Return the (X, Y) coordinate for the center point of the cell that contains the specified text.  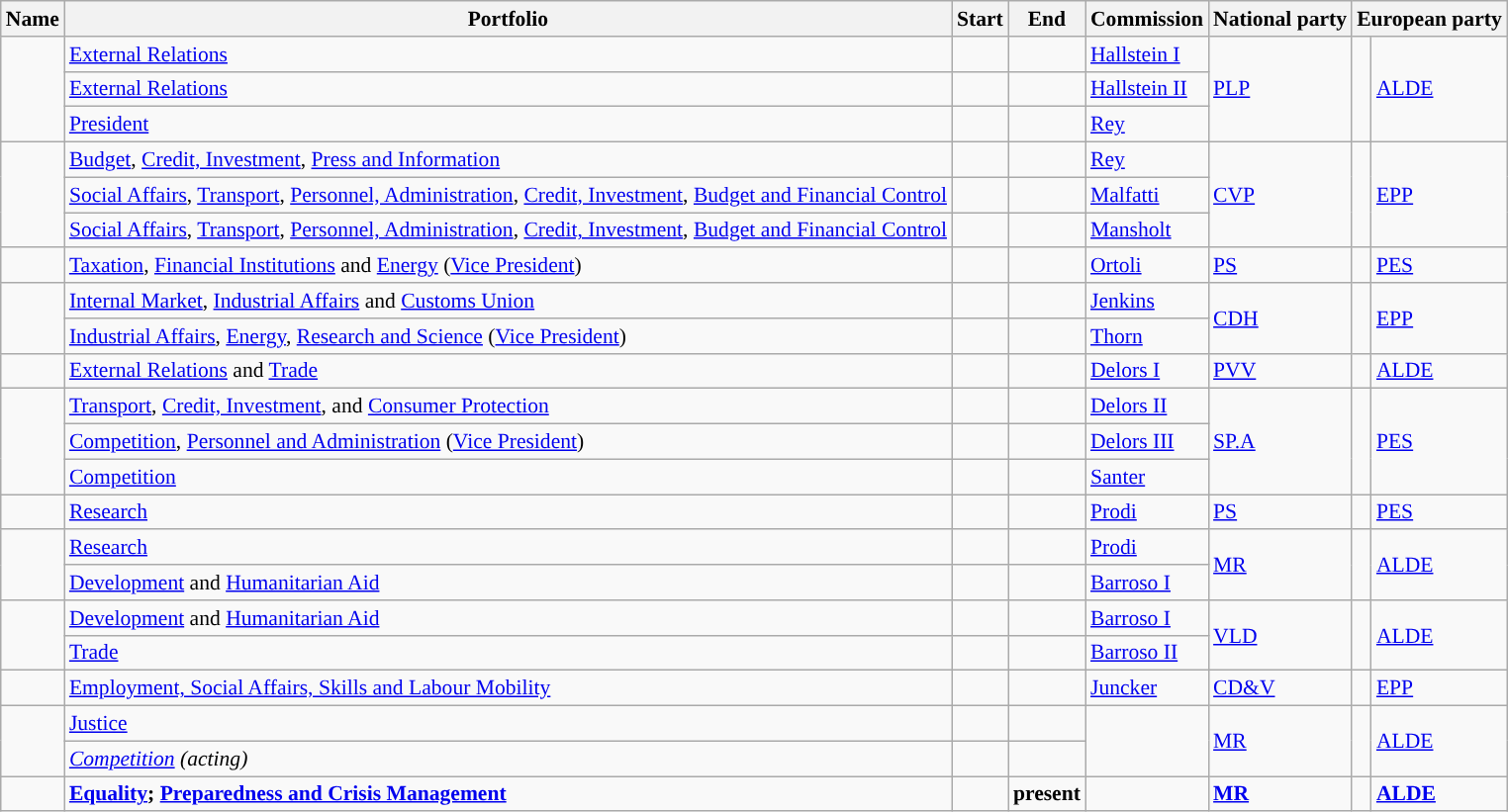
CVP (1280, 196)
Competition (509, 477)
Juncker (1147, 688)
VLD (1280, 635)
Taxation, Financial Institutions and Energy (Vice President) (509, 266)
Ortoli (1147, 266)
Malfatti (1147, 195)
Santer (1147, 477)
Competition (acting) (509, 759)
Barroso II (1147, 653)
National party (1280, 19)
SP.A (1280, 441)
Competition, Personnel and Administration (Vice President) (509, 442)
Commission (1147, 19)
European party (1429, 19)
Justice (509, 724)
Mansholt (1147, 230)
CDH (1280, 318)
Employment, Social Affairs, Skills and Labour Mobility (509, 688)
Portfolio (509, 19)
Delors II (1147, 406)
Budget, Credit, Investment, Press and Information (509, 160)
External Relations and Trade (509, 371)
Industrial Affairs, Energy, Research and Science (Vice President) (509, 336)
End (1047, 19)
President (509, 125)
CD&V (1280, 688)
Delors III (1147, 442)
PLP (1280, 89)
Internal Market, Industrial Affairs and Customs Union (509, 301)
Transport, Credit, Investment, and Consumer Protection (509, 406)
Start (980, 19)
Jenkins (1147, 301)
Trade (509, 653)
Thorn (1147, 336)
Hallstein I (1147, 54)
Hallstein II (1147, 89)
present (1047, 794)
Delors I (1147, 371)
Equality; Preparedness and Crisis Management (509, 794)
PVV (1280, 371)
Name (33, 19)
